Locate the cell with the specified text and output its [X, Y] center coordinate. 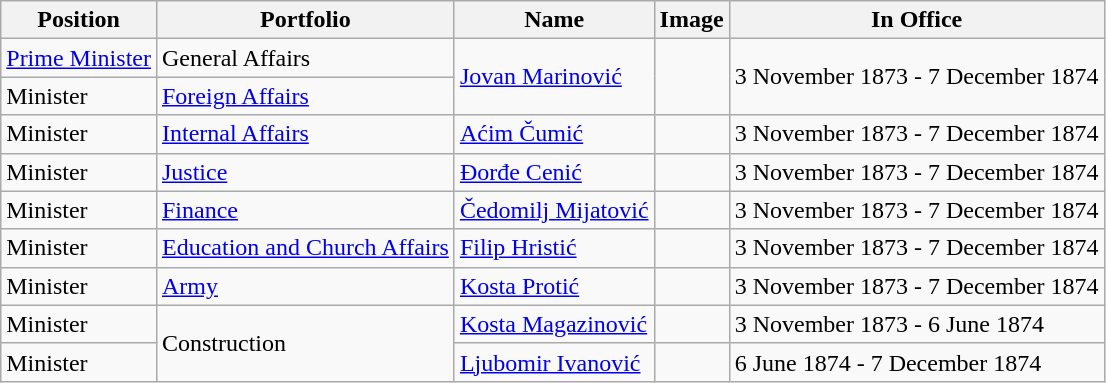
Ljubomir Ivanović [554, 362]
Jovan Marinović [554, 77]
3 November 1873 - 6 June 1874 [916, 324]
Portfolio [305, 20]
Prime Minister [79, 58]
Kosta Magazinović [554, 324]
6 June 1874 - 7 December 1874 [916, 362]
Internal Affairs [305, 134]
Position [79, 20]
Finance [305, 210]
In Office [916, 20]
Justice [305, 172]
Construction [305, 343]
Filip Hristić [554, 248]
Education and Church Affairs [305, 248]
Čedomilj Mijatović [554, 210]
Aćim Čumić [554, 134]
Name [554, 20]
Image [692, 20]
General Affairs [305, 58]
Đorđe Cenić [554, 172]
Army [305, 286]
Foreign Affairs [305, 96]
Kosta Protić [554, 286]
